For the text-containing cell, return its midpoint in (X, Y) coordinate format. 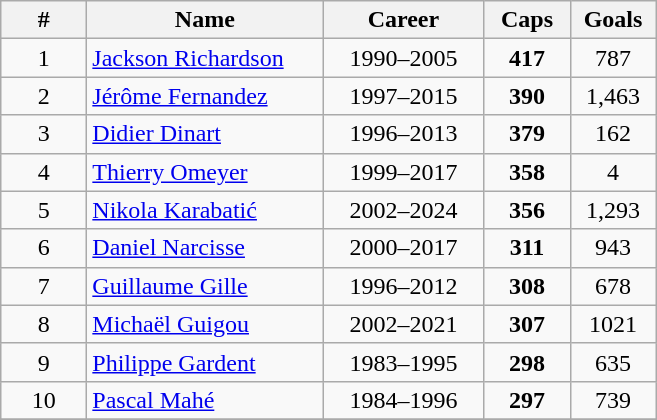
390 (527, 96)
1 (44, 58)
Jérôme Fernandez (205, 96)
787 (613, 58)
3 (44, 134)
Daniel Narcisse (205, 248)
297 (527, 400)
Philippe Gardent (205, 362)
1,463 (613, 96)
1996–2013 (404, 134)
1996–2012 (404, 286)
943 (613, 248)
Name (205, 20)
8 (44, 324)
162 (613, 134)
1990–2005 (404, 58)
10 (44, 400)
# (44, 20)
311 (527, 248)
Didier Dinart (205, 134)
9 (44, 362)
1983–1995 (404, 362)
Michaël Guigou (205, 324)
1984–1996 (404, 400)
356 (527, 210)
Caps (527, 20)
Pascal Mahé (205, 400)
307 (527, 324)
358 (527, 172)
1,293 (613, 210)
635 (613, 362)
417 (527, 58)
Goals (613, 20)
2000–2017 (404, 248)
5 (44, 210)
Nikola Karabatić (205, 210)
Thierry Omeyer (205, 172)
739 (613, 400)
1999–2017 (404, 172)
308 (527, 286)
7 (44, 286)
6 (44, 248)
Guillaume Gille (205, 286)
2002–2021 (404, 324)
Jackson Richardson (205, 58)
1997–2015 (404, 96)
1021 (613, 324)
678 (613, 286)
298 (527, 362)
Career (404, 20)
2 (44, 96)
379 (527, 134)
2002–2024 (404, 210)
